From the cell containing the given text, extract its center point as [X, Y] coordinate. 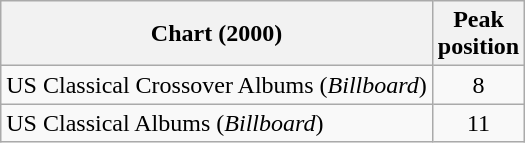
8 [478, 85]
Chart (2000) [217, 34]
Peakposition [478, 34]
11 [478, 123]
US Classical Crossover Albums (Billboard) [217, 85]
US Classical Albums (Billboard) [217, 123]
